Output the (X, Y) coordinate of the center of the cell containing the given text.  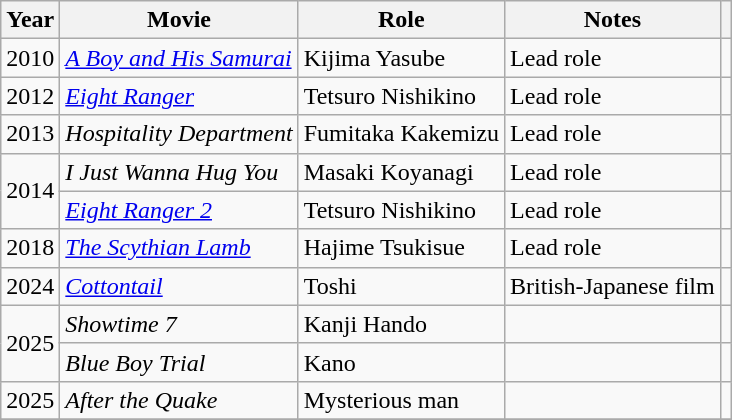
2024 (30, 286)
Notes (613, 20)
2010 (30, 58)
Hajime Tsukisue (401, 248)
Eight Ranger 2 (179, 210)
Masaki Koyanagi (401, 172)
Role (401, 20)
2012 (30, 96)
Blue Boy Trial (179, 362)
Kijima Yasube (401, 58)
Showtime 7 (179, 324)
Fumitaka Kakemizu (401, 134)
The Scythian Lamb (179, 248)
After the Quake (179, 400)
Movie (179, 20)
Mysterious man (401, 400)
Kano (401, 362)
Eight Ranger (179, 96)
Toshi (401, 286)
Cottontail (179, 286)
Hospitality Department (179, 134)
Year (30, 20)
Kanji Hando (401, 324)
British-Japanese film (613, 286)
I Just Wanna Hug You (179, 172)
2013 (30, 134)
A Boy and His Samurai (179, 58)
2014 (30, 191)
2018 (30, 248)
